Pinpoint the cell where the given text exists, returning its [X, Y] midpoint coordinate. 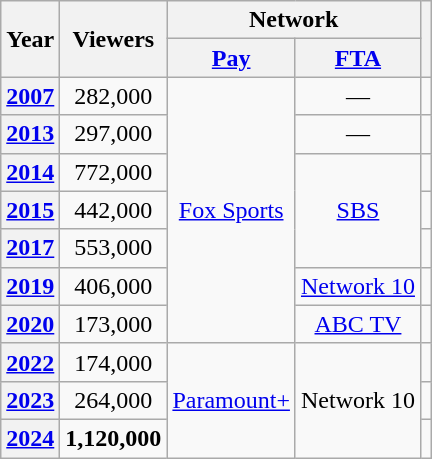
174,000 [114, 362]
Viewers [114, 39]
282,000 [114, 96]
2014 [30, 172]
2024 [30, 438]
ABC TV [358, 324]
Pay [232, 58]
173,000 [114, 324]
2019 [30, 286]
2017 [30, 248]
442,000 [114, 210]
553,000 [114, 248]
Paramount+ [232, 400]
FTA [358, 58]
Year [30, 39]
297,000 [114, 134]
Network [294, 20]
2022 [30, 362]
2013 [30, 134]
1,120,000 [114, 438]
772,000 [114, 172]
264,000 [114, 400]
Fox Sports [232, 210]
406,000 [114, 286]
2023 [30, 400]
SBS [358, 210]
2007 [30, 96]
2020 [30, 324]
2015 [30, 210]
